Determine the [x, y] coordinate at the center of the cell enclosing the given text.  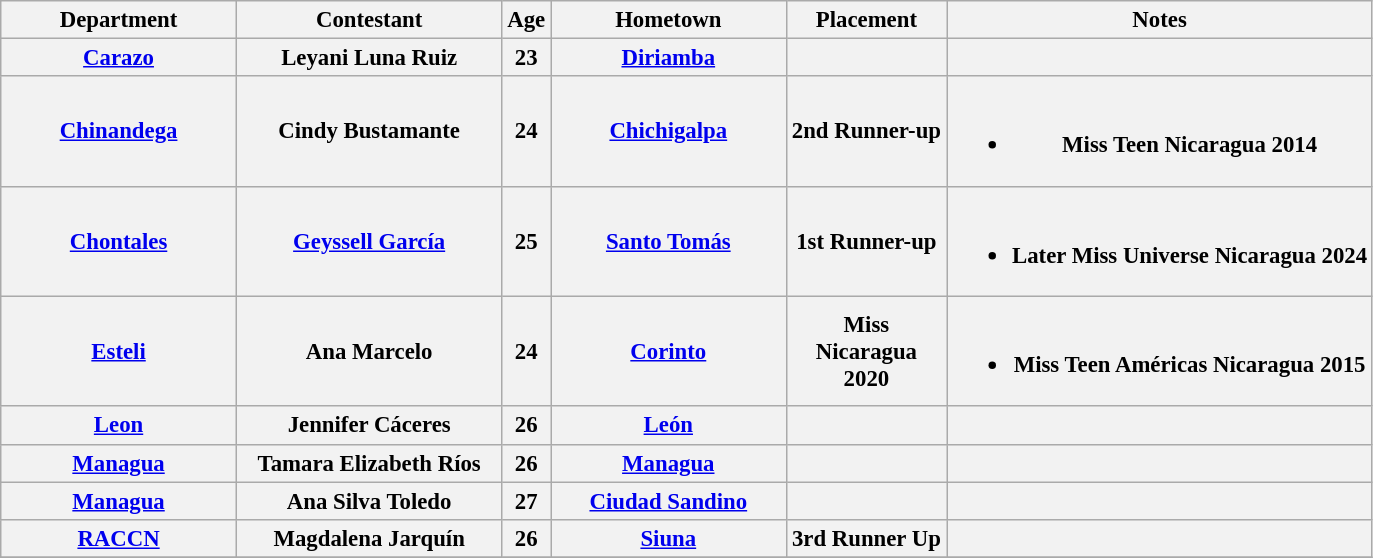
RACCN [119, 538]
Corinto [668, 351]
Miss Teen Américas Nicaragua 2015 [1160, 351]
Leon [119, 426]
27 [526, 501]
Siuna [668, 538]
Carazo [119, 58]
Ana Silva Toledo [369, 501]
Contestant [369, 20]
Placement [866, 20]
3rd Runner Up [866, 538]
Age [526, 20]
23 [526, 58]
Leyani Luna Ruiz [369, 58]
Hometown [668, 20]
Santo Tomás [668, 241]
Miss Teen Nicaragua 2014 [1160, 131]
1st Runner-up [866, 241]
Chichigalpa [668, 131]
Department [119, 20]
Chinandega [119, 131]
Tamara Elizabeth Ríos [369, 463]
Ana Marcelo [369, 351]
Notes [1160, 20]
Miss Nicaragua 2020 [866, 351]
Ciudad Sandino [668, 501]
Jennifer Cáceres [369, 426]
Esteli [119, 351]
Later Miss Universe Nicaragua 2024 [1160, 241]
25 [526, 241]
Cindy Bustamante [369, 131]
Chontales [119, 241]
Magdalena Jarquín [369, 538]
Geyssell García [369, 241]
León [668, 426]
Diriamba [668, 58]
2nd Runner-up [866, 131]
